For the text-containing cell, return its midpoint in (X, Y) coordinate format. 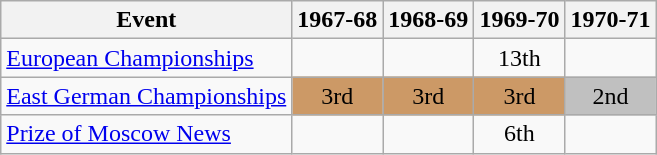
1969-70 (520, 20)
6th (520, 134)
1968-69 (428, 20)
2nd (610, 96)
Event (146, 20)
European Championships (146, 58)
Prize of Moscow News (146, 134)
East German Championships (146, 96)
13th (520, 58)
1970-71 (610, 20)
1967-68 (338, 20)
